Scan for the cell matching the given text and deliver its [x, y] coordinate at center. 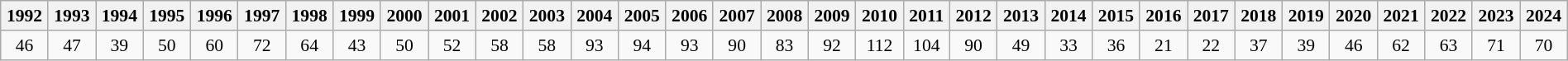
72 [261, 45]
2001 [452, 16]
22 [1211, 45]
43 [357, 45]
1999 [357, 16]
1994 [119, 16]
92 [832, 45]
1992 [25, 16]
36 [1116, 45]
2003 [547, 16]
2019 [1307, 16]
60 [215, 45]
2021 [1401, 16]
2016 [1163, 16]
2006 [690, 16]
2012 [973, 16]
2022 [1449, 16]
2008 [784, 16]
104 [926, 45]
2018 [1259, 16]
1995 [167, 16]
1996 [215, 16]
49 [1021, 45]
2014 [1068, 16]
70 [1544, 45]
2020 [1353, 16]
2009 [832, 16]
83 [784, 45]
37 [1259, 45]
52 [452, 45]
1998 [309, 16]
2023 [1495, 16]
94 [642, 45]
112 [880, 45]
2024 [1544, 16]
2004 [594, 16]
21 [1163, 45]
2017 [1211, 16]
33 [1068, 45]
2005 [642, 16]
2013 [1021, 16]
2011 [926, 16]
63 [1449, 45]
2002 [500, 16]
47 [71, 45]
2007 [736, 16]
1993 [71, 16]
1997 [261, 16]
71 [1495, 45]
2015 [1116, 16]
2000 [404, 16]
2010 [880, 16]
62 [1401, 45]
64 [309, 45]
